Find where the given text appears and provide that cell's center as (x, y) coordinate. 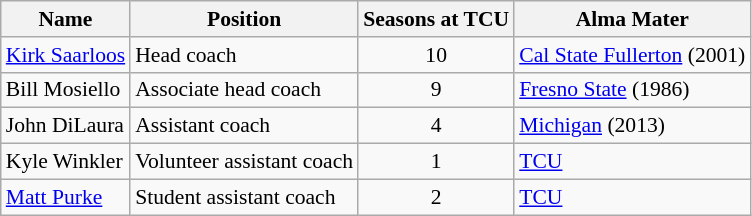
2 (436, 197)
Alma Mater (632, 19)
9 (436, 90)
Fresno State (1986) (632, 90)
Cal State Fullerton (2001) (632, 55)
1 (436, 162)
Volunteer assistant coach (244, 162)
Head coach (244, 55)
Assistant coach (244, 126)
Seasons at TCU (436, 19)
Michigan (2013) (632, 126)
Associate head coach (244, 90)
Kirk Saarloos (66, 55)
Student assistant coach (244, 197)
Position (244, 19)
Name (66, 19)
Matt Purke (66, 197)
John DiLaura (66, 126)
Kyle Winkler (66, 162)
10 (436, 55)
Bill Mosiello (66, 90)
4 (436, 126)
